Locate the cell with the specified text and output its (x, y) center coordinate. 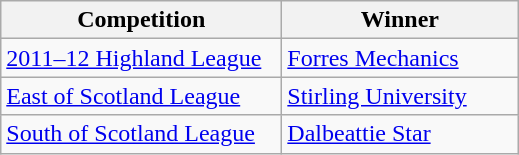
Competition (142, 20)
Stirling University (400, 96)
2011–12 Highland League (142, 58)
Forres Mechanics (400, 58)
Dalbeattie Star (400, 134)
Winner (400, 20)
East of Scotland League (142, 96)
South of Scotland League (142, 134)
